Determine the (X, Y) coordinate at the center of the cell enclosing the given text.  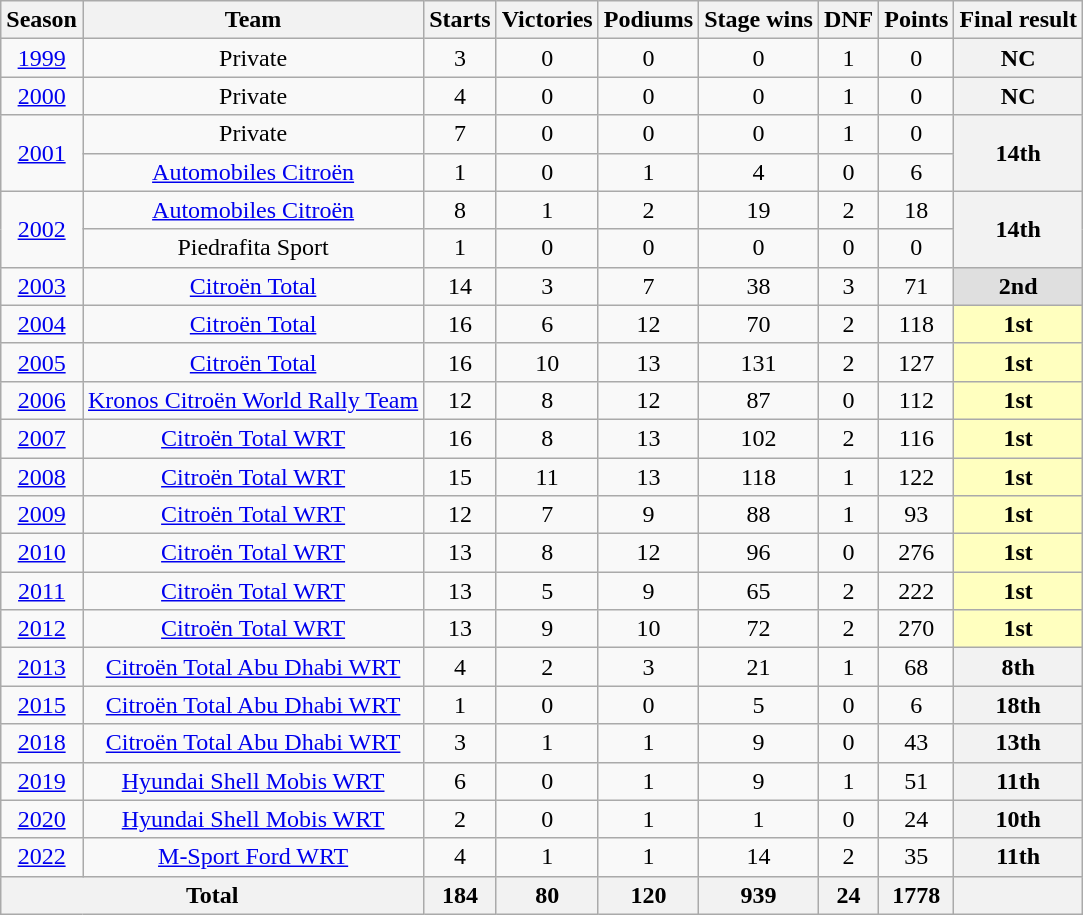
2012 (42, 629)
131 (759, 362)
Final result (1018, 20)
2002 (42, 229)
1778 (916, 895)
Podiums (648, 20)
939 (759, 895)
M-Sport Ford WRT (252, 857)
Stage wins (759, 20)
Points (916, 20)
Team (252, 20)
120 (648, 895)
19 (759, 210)
127 (916, 362)
93 (916, 515)
Starts (460, 20)
1999 (42, 58)
2000 (42, 96)
71 (916, 286)
13th (1018, 743)
2004 (42, 324)
18th (1018, 705)
2nd (1018, 286)
Season (42, 20)
87 (759, 400)
10th (1018, 819)
112 (916, 400)
102 (759, 438)
88 (759, 515)
51 (916, 781)
276 (916, 553)
122 (916, 477)
222 (916, 591)
184 (460, 895)
270 (916, 629)
2009 (42, 515)
18 (916, 210)
Victories (547, 20)
72 (759, 629)
2001 (42, 153)
70 (759, 324)
2020 (42, 819)
2011 (42, 591)
Total (212, 895)
15 (460, 477)
8th (1018, 667)
2008 (42, 477)
116 (916, 438)
38 (759, 286)
68 (916, 667)
2018 (42, 743)
2006 (42, 400)
2013 (42, 667)
2019 (42, 781)
DNF (848, 20)
2005 (42, 362)
2015 (42, 705)
21 (759, 667)
11 (547, 477)
2003 (42, 286)
2007 (42, 438)
2022 (42, 857)
35 (916, 857)
43 (916, 743)
Kronos Citroën World Rally Team (252, 400)
2010 (42, 553)
65 (759, 591)
Piedrafita Sport (252, 248)
80 (547, 895)
96 (759, 553)
